Pinpoint the cell where the given text exists, returning its (X, Y) midpoint coordinate. 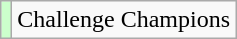
Challenge Champions (124, 20)
